Find where the given text appears and provide that cell's center as (x, y) coordinate. 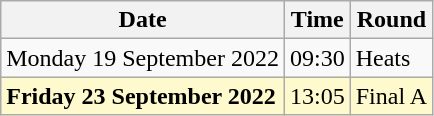
Friday 23 September 2022 (143, 96)
Monday 19 September 2022 (143, 58)
Heats (391, 58)
Time (317, 20)
Date (143, 20)
Final A (391, 96)
13:05 (317, 96)
Round (391, 20)
09:30 (317, 58)
